Determine the (X, Y) coordinate at the center of the cell enclosing the given text.  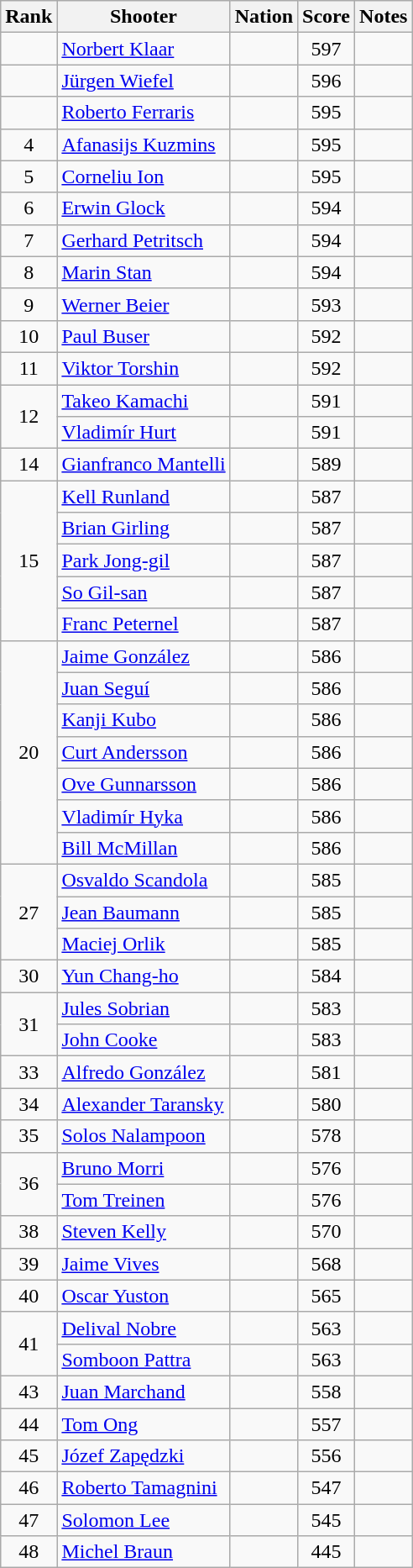
593 (327, 304)
Werner Beier (144, 304)
568 (327, 1264)
9 (29, 304)
545 (327, 1520)
So Gil-san (144, 592)
570 (327, 1232)
Juan Marchand (144, 1392)
Józef Zapędzki (144, 1456)
12 (29, 417)
445 (327, 1552)
Marin Stan (144, 272)
Rank (29, 17)
Franc Peternel (144, 624)
4 (29, 145)
Roberto Ferraris (144, 113)
5 (29, 176)
Norbert Klaar (144, 49)
589 (327, 465)
38 (29, 1232)
40 (29, 1296)
Score (327, 17)
Alfredo González (144, 1072)
7 (29, 240)
39 (29, 1264)
Shooter (144, 17)
48 (29, 1552)
35 (29, 1136)
10 (29, 336)
46 (29, 1488)
Michel Braun (144, 1552)
Jean Baumann (144, 912)
Somboon Pattra (144, 1360)
Nation (264, 17)
20 (29, 752)
15 (29, 560)
596 (327, 81)
Delival Nobre (144, 1328)
Curt Andersson (144, 752)
14 (29, 465)
Bill McMillan (144, 848)
Jaime González (144, 656)
Erwin Glock (144, 208)
Osvaldo Scandola (144, 880)
Oscar Yuston (144, 1296)
Viktor Torshin (144, 368)
584 (327, 976)
581 (327, 1072)
Vladimír Hyka (144, 816)
Takeo Kamachi (144, 401)
Juan Seguí (144, 688)
11 (29, 368)
Maciej Orlik (144, 944)
33 (29, 1072)
45 (29, 1456)
Afanasijs Kuzmins (144, 145)
31 (29, 1024)
547 (327, 1488)
565 (327, 1296)
Vladimír Hurt (144, 433)
Steven Kelly (144, 1232)
578 (327, 1136)
Notes (384, 17)
Tom Treinen (144, 1200)
580 (327, 1104)
Yun Chang-ho (144, 976)
Jürgen Wiefel (144, 81)
Alexander Taransky (144, 1104)
557 (327, 1424)
558 (327, 1392)
Paul Buser (144, 336)
Park Jong-gil (144, 560)
41 (29, 1344)
Jules Sobrian (144, 1008)
Jaime Vives (144, 1264)
34 (29, 1104)
Solomon Lee (144, 1520)
Corneliu Ion (144, 176)
47 (29, 1520)
27 (29, 912)
Solos Nalampoon (144, 1136)
6 (29, 208)
Tom Ong (144, 1424)
Bruno Morri (144, 1168)
43 (29, 1392)
Kell Runland (144, 497)
Brian Girling (144, 529)
Roberto Tamagnini (144, 1488)
556 (327, 1456)
John Cooke (144, 1040)
30 (29, 976)
597 (327, 49)
Kanji Kubo (144, 720)
8 (29, 272)
Gerhard Petritsch (144, 240)
44 (29, 1424)
Ove Gunnarsson (144, 784)
36 (29, 1184)
Gianfranco Mantelli (144, 465)
